For the text-containing cell, return its midpoint in (x, y) coordinate format. 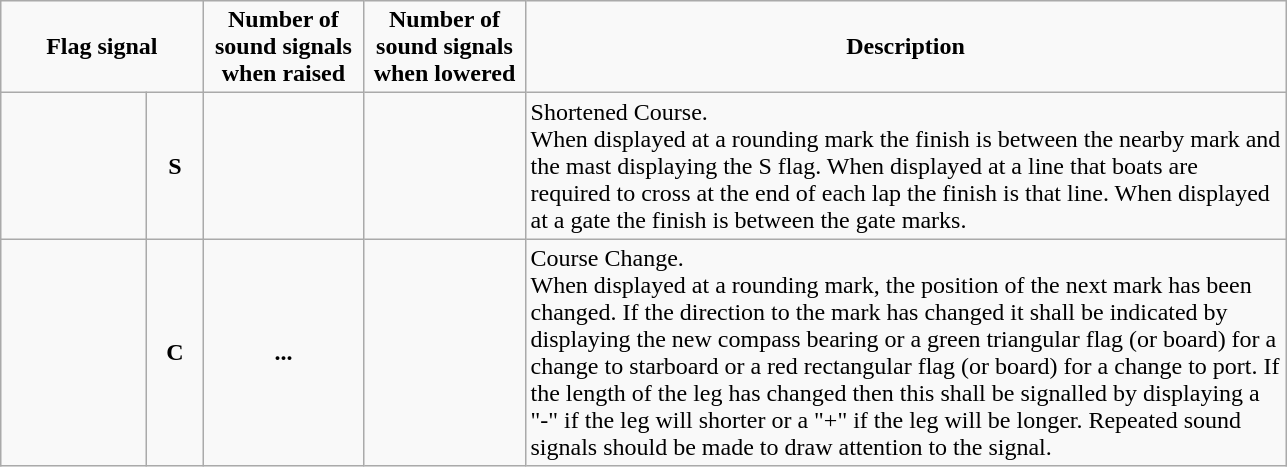
Number of sound signals when lowered (444, 47)
... (284, 352)
S (175, 166)
Flag signal (102, 47)
C (175, 352)
Description (906, 47)
Number of sound signals when raised (284, 47)
